Pinpoint the cell where the given text exists, returning its (x, y) midpoint coordinate. 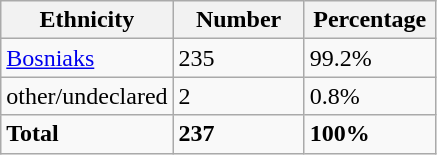
Number (238, 20)
Ethnicity (87, 20)
100% (370, 134)
235 (238, 58)
Percentage (370, 20)
99.2% (370, 58)
237 (238, 134)
0.8% (370, 96)
Total (87, 134)
Bosniaks (87, 58)
2 (238, 96)
other/undeclared (87, 96)
